Return the (X, Y) coordinate for the center point of the cell that contains the specified text.  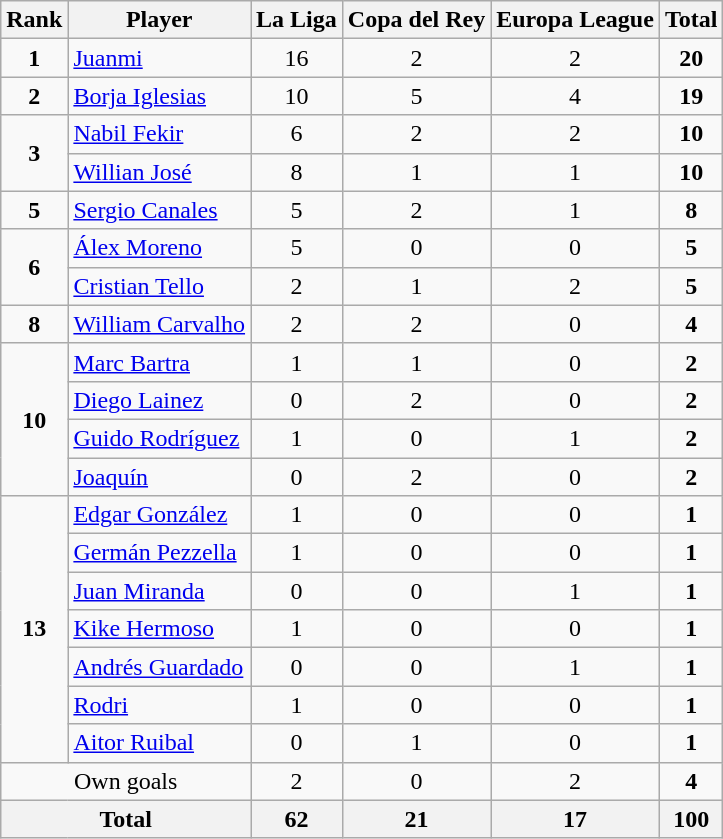
17 (576, 819)
Diego Lainez (160, 400)
3 (34, 153)
Germán Pezzella (160, 553)
Juan Miranda (160, 591)
Rank (34, 20)
Guido Rodríguez (160, 438)
Borja Iglesias (160, 96)
Álex Moreno (160, 248)
Rodri (160, 705)
100 (691, 819)
Europa League (576, 20)
19 (691, 96)
Nabil Fekir (160, 134)
Copa del Rey (416, 20)
Joaquín (160, 477)
Player (160, 20)
Own goals (126, 781)
62 (297, 819)
Edgar González (160, 515)
Juanmi (160, 58)
William Carvalho (160, 324)
Aitor Ruibal (160, 743)
21 (416, 819)
16 (297, 58)
Kike Hermoso (160, 629)
Andrés Guardado (160, 667)
Marc Bartra (160, 362)
La Liga (297, 20)
13 (34, 629)
Willian José (160, 172)
20 (691, 58)
Sergio Canales (160, 210)
Cristian Tello (160, 286)
